Return the [X, Y] coordinate for the center point of the cell that contains the specified text.  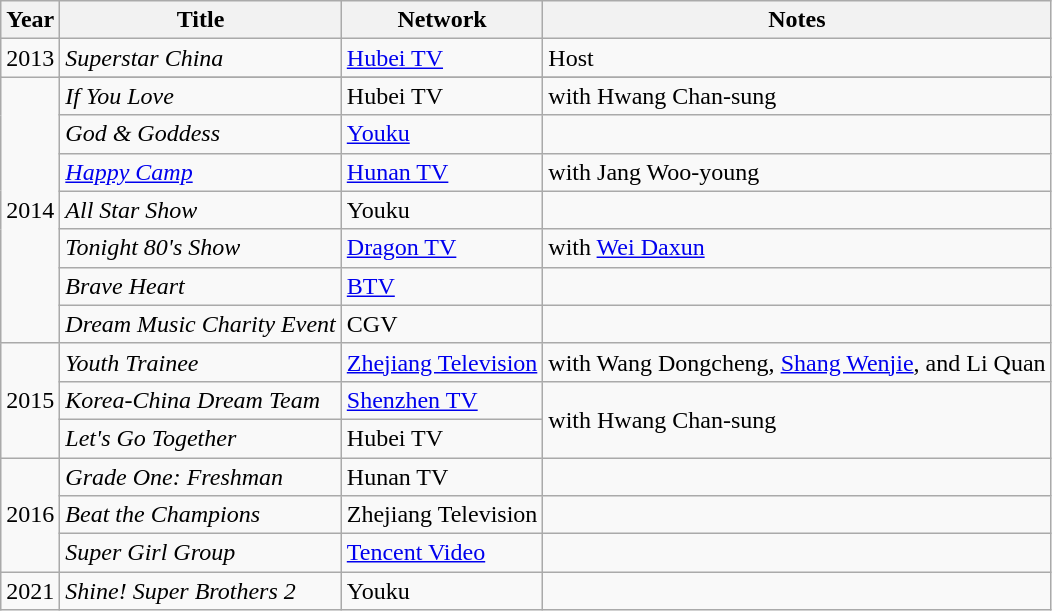
Year [30, 20]
Beat the Champions [200, 515]
Youth Trainee [200, 362]
Network [442, 20]
with Wang Dongcheng, Shang Wenjie, and Li Quan [797, 362]
BTV [442, 286]
Super Girl Group [200, 553]
Superstar China [200, 58]
Happy Camp [200, 172]
2014 [30, 210]
Shenzhen TV [442, 400]
If You Love [200, 96]
Host [797, 58]
Dream Music Charity Event [200, 324]
with Jang Woo-young [797, 172]
Let's Go Together [200, 438]
Tencent Video [442, 553]
All Star Show [200, 210]
Notes [797, 20]
2021 [30, 591]
Shine! Super Brothers 2 [200, 591]
Title [200, 20]
CGV [442, 324]
2015 [30, 400]
2016 [30, 515]
Korea-China Dream Team [200, 400]
with Wei Daxun [797, 248]
Brave Heart [200, 286]
God & Goddess [200, 134]
Dragon TV [442, 248]
Grade One: Freshman [200, 477]
Tonight 80's Show [200, 248]
2013 [30, 58]
